Return the (x, y) coordinate for the center point of the cell that contains the specified text.  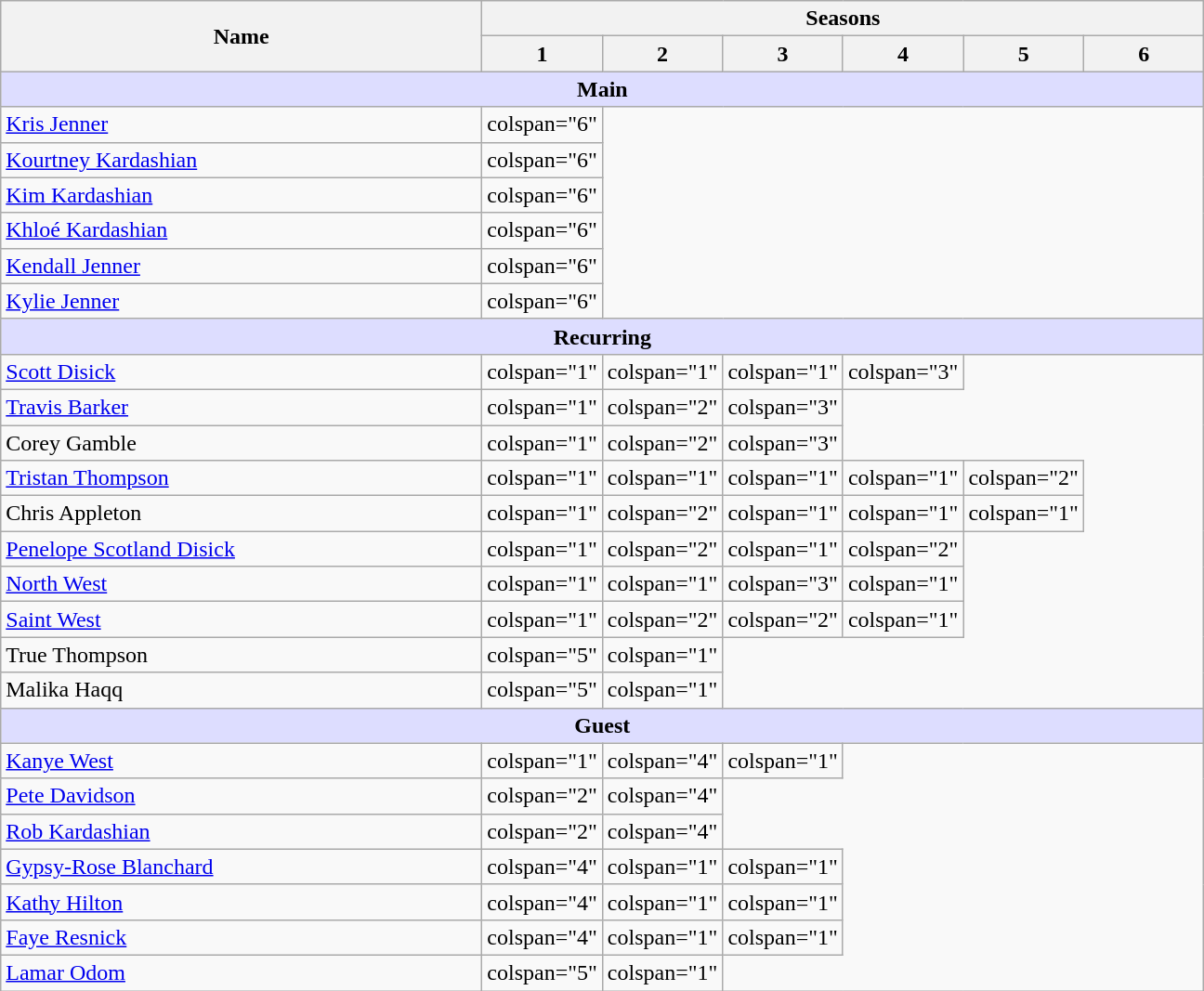
Kendall Jenner (242, 266)
4 (903, 54)
Pete Davidson (242, 796)
Penelope Scotland Disick (242, 549)
Malika Haqq (242, 690)
6 (1144, 54)
Lamar Odom (242, 972)
3 (783, 54)
Main (602, 89)
Kathy Hilton (242, 902)
2 (662, 54)
1 (543, 54)
Scott Disick (242, 372)
Tristan Thompson (242, 478)
Kourtney Kardashian (242, 160)
Saint West (242, 619)
5 (1024, 54)
Kanye West (242, 761)
Kylie Jenner (242, 301)
True Thompson (242, 655)
Khloé Kardashian (242, 230)
Faye Resnick (242, 937)
Rob Kardashian (242, 831)
Chris Appleton (242, 514)
Corey Gamble (242, 443)
Seasons (844, 19)
Kris Jenner (242, 124)
Name (242, 36)
Travis Barker (242, 407)
Gypsy-Rose Blanchard (242, 867)
Recurring (602, 336)
Kim Kardashian (242, 195)
Guest (602, 725)
North West (242, 584)
